Output the (x, y) coordinate of the center of the cell containing the given text.  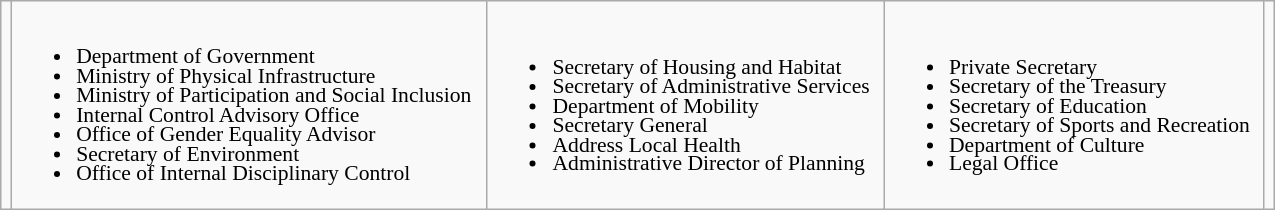
Private SecretarySecretary of the TreasurySecretary of EducationSecretary of Sports and RecreationDepartment of CultureLegal Office (1074, 106)
